From the cell containing the given text, extract its center point as [X, Y] coordinate. 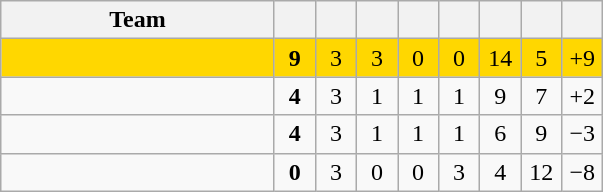
−8 [582, 172]
14 [500, 58]
7 [542, 96]
+9 [582, 58]
12 [542, 172]
6 [500, 134]
+2 [582, 96]
−3 [582, 134]
5 [542, 58]
Team [138, 20]
